From the cell containing the given text, extract its center point as [X, Y] coordinate. 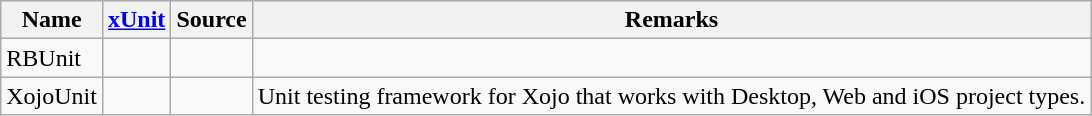
RBUnit [52, 58]
XojoUnit [52, 96]
Name [52, 20]
Remarks [672, 20]
xUnit [136, 20]
Source [212, 20]
Unit testing framework for Xojo that works with Desktop, Web and iOS project types. [672, 96]
